Capture the cell that displays the provided text and extract its [X, Y] central coordinate. 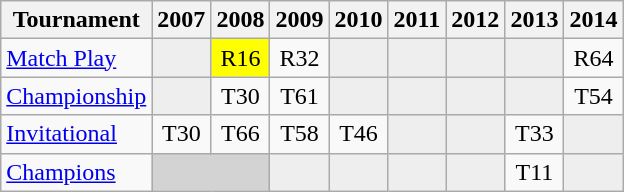
2007 [182, 20]
2012 [476, 20]
R16 [240, 58]
2013 [534, 20]
2009 [300, 20]
T46 [358, 134]
2008 [240, 20]
R64 [594, 58]
T66 [240, 134]
Champions [76, 172]
T33 [534, 134]
T11 [534, 172]
T58 [300, 134]
T54 [594, 96]
Tournament [76, 20]
2010 [358, 20]
2011 [417, 20]
R32 [300, 58]
Match Play [76, 58]
Championship [76, 96]
Invitational [76, 134]
2014 [594, 20]
T61 [300, 96]
